Identify which cell holds the provided text, then report its (x, y) central coordinate. 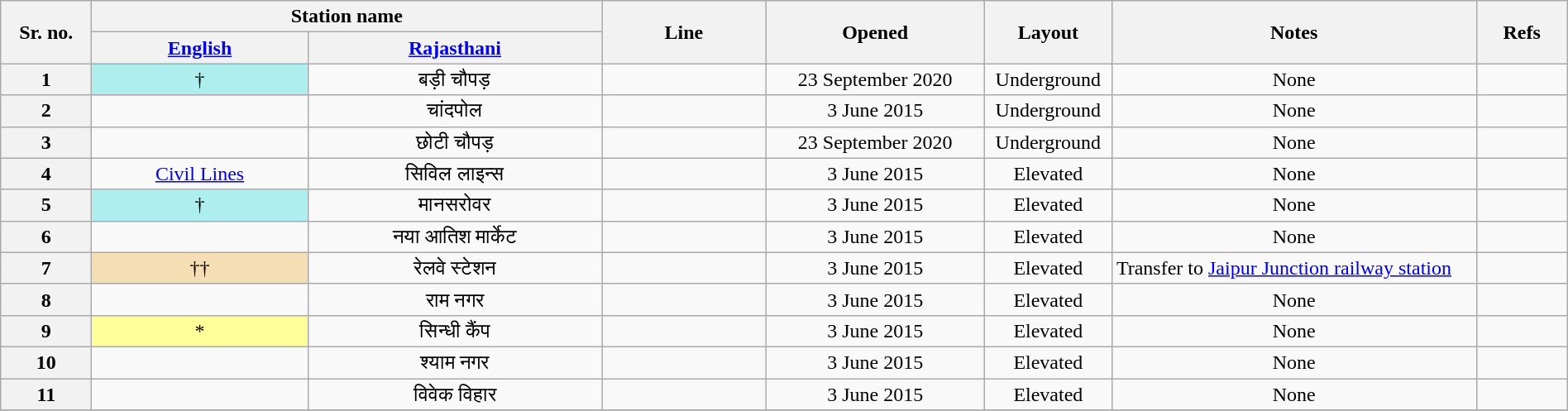
English (200, 48)
Layout (1048, 32)
Opened (875, 32)
Notes (1293, 32)
बड़ी चौपड़ (455, 79)
चांदपोल (455, 111)
4 (46, 174)
6 (46, 237)
Station name (347, 17)
5 (46, 205)
†† (200, 268)
2 (46, 111)
सिन्धी कैंप (455, 331)
छोटी चौपड़ (455, 142)
Line (684, 32)
Refs (1522, 32)
मानसरोवर (455, 205)
राम नगर (455, 299)
11 (46, 394)
1 (46, 79)
Rajasthani (455, 48)
3 (46, 142)
8 (46, 299)
विवेक विहार (455, 394)
7 (46, 268)
* (200, 331)
10 (46, 362)
श्याम नगर (455, 362)
Sr. no. (46, 32)
9 (46, 331)
नया आतिश मार्केट (455, 237)
सिविल लाइन्स (455, 174)
Transfer to Jaipur Junction railway station (1293, 268)
Civil Lines (200, 174)
रेलवे स्टेशन (455, 268)
